For the text-containing cell, return its midpoint in [x, y] coordinate format. 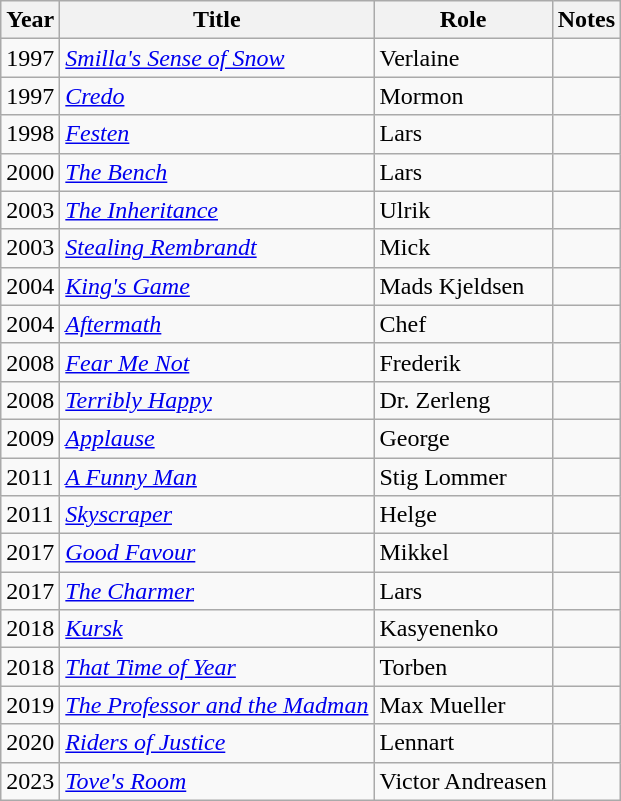
King's Game [217, 286]
Role [463, 20]
Credo [217, 96]
Notes [586, 20]
Max Mueller [463, 705]
Frederik [463, 362]
2009 [30, 438]
Festen [217, 134]
1998 [30, 134]
Riders of Justice [217, 743]
That Time of Year [217, 667]
Applause [217, 438]
2023 [30, 781]
Mormon [463, 96]
Terribly Happy [217, 400]
George [463, 438]
Good Favour [217, 553]
The Bench [217, 172]
Victor Andreasen [463, 781]
2000 [30, 172]
Kasyenenko [463, 629]
Year [30, 20]
Mikkel [463, 553]
Stealing Rembrandt [217, 248]
Ulrik [463, 210]
Dr. Zerleng [463, 400]
Helge [463, 515]
Fear Me Not [217, 362]
The Professor and the Madman [217, 705]
Aftermath [217, 324]
Title [217, 20]
Kursk [217, 629]
Mick [463, 248]
2020 [30, 743]
Skyscraper [217, 515]
Torben [463, 667]
Lennart [463, 743]
Chef [463, 324]
The Charmer [217, 591]
Stig Lommer [463, 477]
Verlaine [463, 58]
A Funny Man [217, 477]
Smilla's Sense of Snow [217, 58]
Tove's Room [217, 781]
2019 [30, 705]
The Inheritance [217, 210]
Mads Kjeldsen [463, 286]
